For the text-containing cell, return its midpoint in [X, Y] coordinate format. 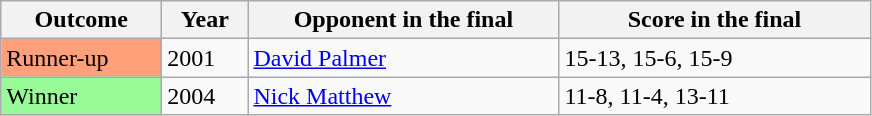
Winner [82, 96]
Year [205, 20]
Score in the final [714, 20]
2001 [205, 58]
15-13, 15-6, 15-9 [714, 58]
Opponent in the final [404, 20]
Outcome [82, 20]
2004 [205, 96]
David Palmer [404, 58]
Runner-up [82, 58]
Nick Matthew [404, 96]
11-8, 11-4, 13-11 [714, 96]
